Provide the (X, Y) coordinate of the cell's center where the given text is located.  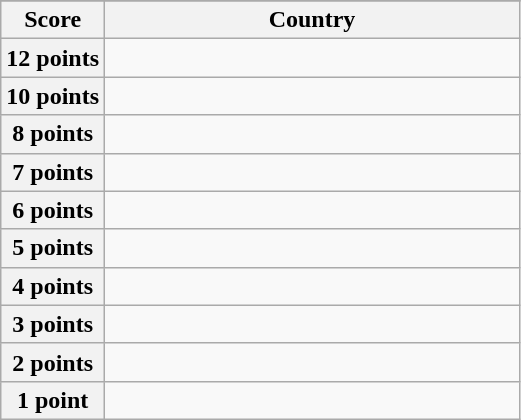
10 points (53, 96)
12 points (53, 58)
1 point (53, 400)
4 points (53, 286)
2 points (53, 362)
3 points (53, 324)
Country (312, 20)
5 points (53, 248)
6 points (53, 210)
8 points (53, 134)
7 points (53, 172)
Score (53, 20)
